Return [x, y] of the center of cell containing provided text 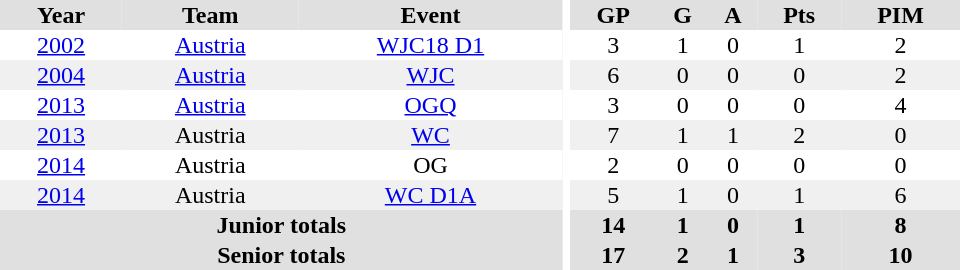
Pts [799, 15]
8 [900, 225]
WJC18 D1 [430, 45]
G [683, 15]
2002 [61, 45]
7 [614, 135]
Year [61, 15]
A [734, 15]
WC [430, 135]
GP [614, 15]
10 [900, 255]
WC D1A [430, 195]
Junior totals [282, 225]
17 [614, 255]
OG [430, 165]
2004 [61, 75]
OGQ [430, 105]
Team [210, 15]
WJC [430, 75]
5 [614, 195]
14 [614, 225]
PIM [900, 15]
Senior totals [282, 255]
Event [430, 15]
4 [900, 105]
